Capture the cell that displays the provided text and extract its [X, Y] central coordinate. 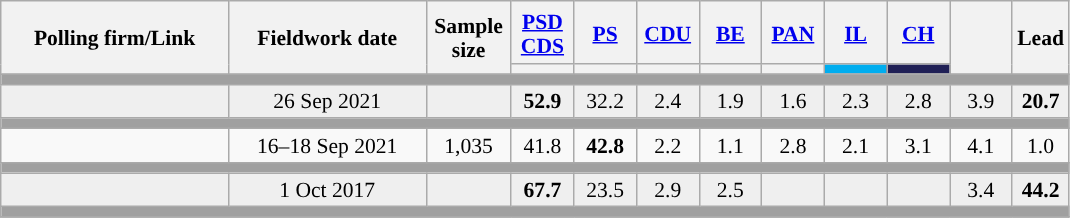
1.1 [730, 146]
IL [856, 32]
4.1 [982, 146]
2.9 [668, 190]
2.2 [668, 146]
3.4 [982, 190]
2.1 [856, 146]
2.3 [856, 101]
1.9 [730, 101]
Fieldwork date [327, 38]
20.7 [1040, 101]
26 Sep 2021 [327, 101]
BE [730, 32]
2.5 [730, 190]
52.9 [542, 101]
23.5 [606, 190]
PSDCDS [542, 32]
32.2 [606, 101]
3.1 [918, 146]
CH [918, 32]
16–18 Sep 2021 [327, 146]
41.8 [542, 146]
67.7 [542, 190]
1 Oct 2017 [327, 190]
Sample size [468, 38]
42.8 [606, 146]
3.9 [982, 101]
44.2 [1040, 190]
2.4 [668, 101]
1.6 [794, 101]
Lead [1040, 38]
PAN [794, 32]
CDU [668, 32]
1,035 [468, 146]
Polling firm/Link [115, 38]
1.0 [1040, 146]
PS [606, 32]
